From the cell containing the given text, extract its center point as (X, Y) coordinate. 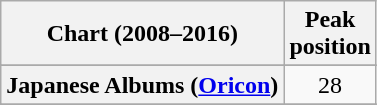
Japanese Albums (Oricon) (142, 85)
Peakposition (330, 34)
Chart (2008–2016) (142, 34)
28 (330, 85)
